Provide the [x, y] coordinate of the cell's center where the given text is located.  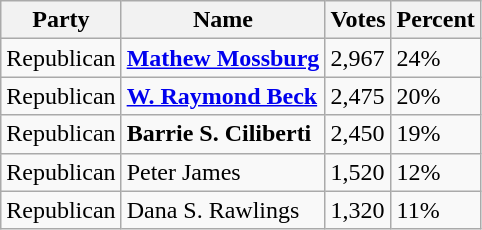
24% [436, 58]
W. Raymond Beck [223, 96]
Name [223, 20]
12% [436, 172]
11% [436, 210]
1,520 [358, 172]
2,475 [358, 96]
19% [436, 134]
20% [436, 96]
Party [61, 20]
Mathew Mossburg [223, 58]
1,320 [358, 210]
2,967 [358, 58]
Votes [358, 20]
Peter James [223, 172]
Dana S. Rawlings [223, 210]
2,450 [358, 134]
Percent [436, 20]
Barrie S. Ciliberti [223, 134]
